From the cell containing the given text, extract its center point as (X, Y) coordinate. 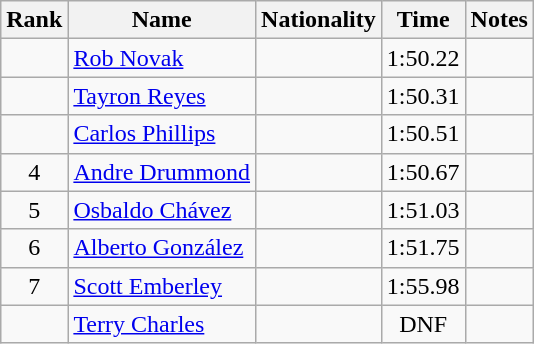
Name (162, 20)
Tayron Reyes (162, 96)
Alberto González (162, 248)
Scott Emberley (162, 286)
5 (34, 210)
DNF (423, 324)
7 (34, 286)
Time (423, 20)
Rank (34, 20)
Notes (499, 20)
1:51.03 (423, 210)
1:50.67 (423, 172)
4 (34, 172)
Osbaldo Chávez (162, 210)
Andre Drummond (162, 172)
1:50.22 (423, 58)
1:55.98 (423, 286)
Nationality (319, 20)
Carlos Phillips (162, 134)
1:51.75 (423, 248)
1:50.51 (423, 134)
6 (34, 248)
Terry Charles (162, 324)
Rob Novak (162, 58)
1:50.31 (423, 96)
